Scan for the cell matching the given text and deliver its [X, Y] coordinate at center. 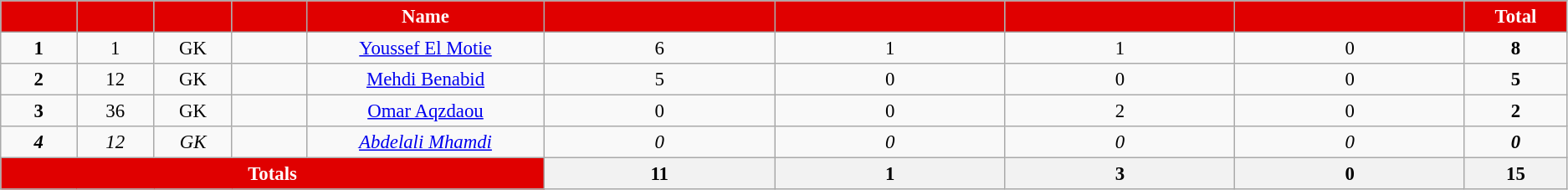
6 [659, 49]
36 [115, 111]
8 [1515, 49]
Mehdi Benabid [426, 80]
Youssef El Motie [426, 49]
Abdelali Mhamdi [426, 142]
4 [38, 142]
Omar Aqzdaou [426, 111]
11 [659, 174]
15 [1515, 174]
Total [1515, 17]
Totals [273, 174]
Name [426, 17]
